Output the [x, y] coordinate of the center of the cell containing the given text.  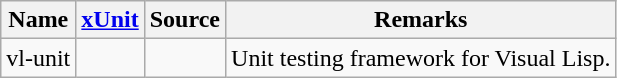
Remarks [421, 20]
Name [38, 20]
xUnit [110, 20]
Unit testing framework for Visual Lisp. [421, 58]
Source [184, 20]
vl-unit [38, 58]
